Return (X, Y) of the center of cell containing provided text 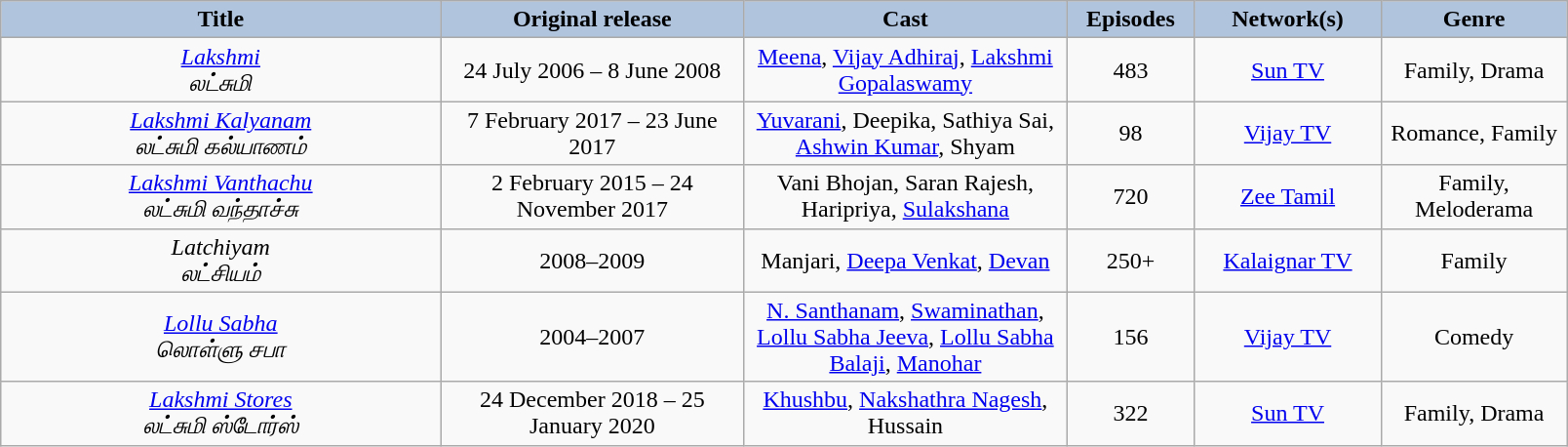
2 February 2015 – 24 November 2017 (593, 197)
Comedy (1474, 337)
Family (1474, 260)
98 (1131, 133)
Lakshmi லட்சுமி (220, 70)
Vani Bhojan, Saran Rajesh, Haripriya, Sulakshana (905, 197)
Lakshmi Kalyanam லட்சுமி கல்யாணம் (220, 133)
Network(s) (1287, 20)
Zee Tamil (1287, 197)
Family, Meloderama (1474, 197)
483 (1131, 70)
Manjari, Deepa Venkat, Devan (905, 260)
Title (220, 20)
Original release (593, 20)
Lakshmi Vanthachu லட்சுமி வந்தாச்சு (220, 197)
720 (1131, 197)
Kalaignar TV (1287, 260)
Lollu Sabha லொள்ளு சபா (220, 337)
Genre (1474, 20)
Khushbu, Nakshathra Nagesh, Hussain (905, 414)
250+ (1131, 260)
24 December 2018 – 25 January 2020 (593, 414)
Yuvarani, Deepika, Sathiya Sai, Ashwin Kumar, Shyam (905, 133)
Romance, Family (1474, 133)
322 (1131, 414)
Lakshmi Stores லட்சுமி ஸ்டோர்ஸ் (220, 414)
N. Santhanam, Swaminathan, Lollu Sabha Jeeva, Lollu Sabha Balaji, Manohar (905, 337)
7 February 2017 – 23 June 2017 (593, 133)
Episodes (1131, 20)
Meena, Vijay Adhiraj, Lakshmi Gopalaswamy (905, 70)
Latchiyam லட்சியம் (220, 260)
2004–2007 (593, 337)
Cast (905, 20)
2008–2009 (593, 260)
156 (1131, 337)
24 July 2006 – 8 June 2008 (593, 70)
